Provide the [x, y] coordinate of the cell's center where the given text is located.  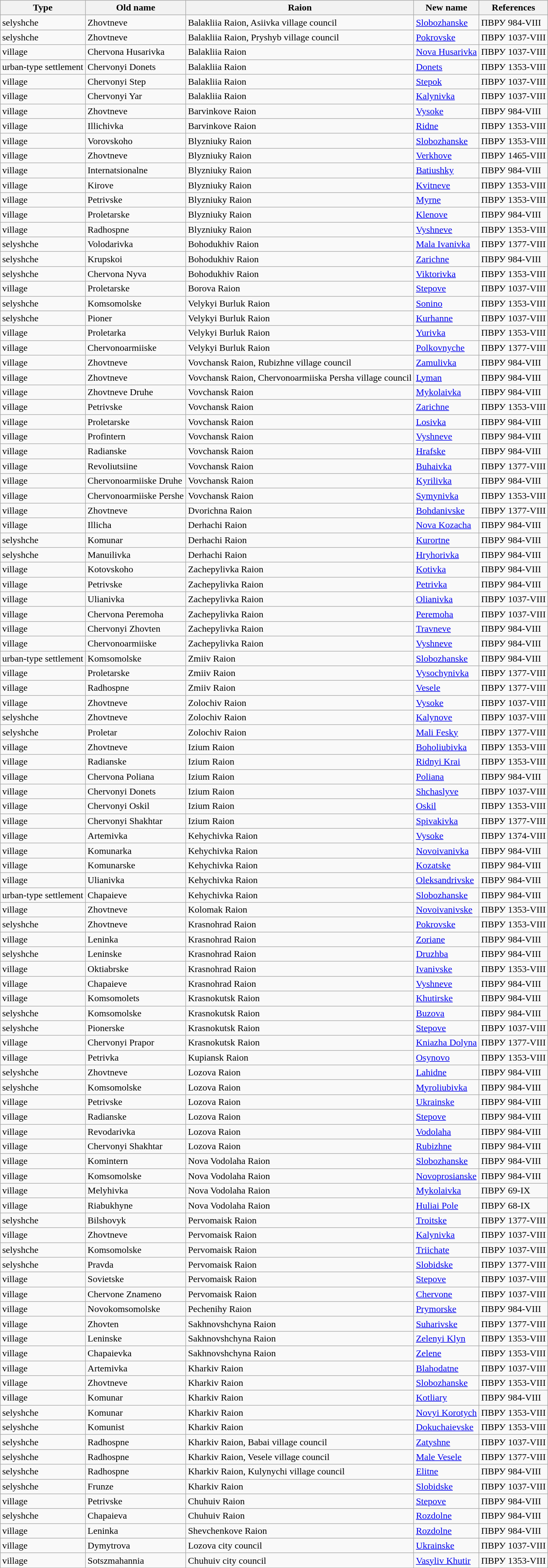
Viktorivka [447, 274]
Vovchansk Raion, Chervonoarmiiska Persha village council [300, 377]
Ridne [447, 126]
Manuilivka [136, 555]
Kyrilivka [447, 481]
Riabukhyne [136, 1206]
Chervona Poliana [136, 777]
Balakliia Raion, Asiivka village council [300, 23]
Sovietske [136, 1279]
Pechenihy Raion [300, 1309]
Dvorichna Raion [300, 510]
Myrne [447, 200]
Komunarske [136, 865]
Bohdanivske [447, 510]
Zhovtneve Druhe [136, 392]
Komunarka [136, 850]
Krupskoi [136, 259]
Bilshovyk [136, 1220]
Suharivske [447, 1324]
Male Vesele [447, 1457]
Chervonyi Zhovten [136, 629]
New name [447, 8]
Chervone Znameno [136, 1294]
Vorovskoho [136, 141]
Internatsionalne [136, 170]
Vysochynivka [447, 673]
Proletarka [136, 333]
Illicha [136, 525]
Kniazha Dolyna [447, 1043]
Kvitneve [447, 185]
Lyman [447, 377]
Peremoha [447, 614]
Dokuchaievske [447, 1427]
Novyi Korotych [447, 1413]
Kurortne [447, 540]
Buzova [447, 1013]
Shchaslyve [447, 791]
Kurhanne [447, 318]
Vovchansk Raion, Rubizhne village council [300, 362]
Huliai Pole [447, 1206]
Chervonyi Step [136, 82]
Chervone [447, 1294]
ПВРУ 69-IX [513, 1191]
Revoliutsiine [136, 466]
Kirove [136, 185]
Batiushky [447, 170]
Oskil [447, 806]
Kalynove [447, 718]
Chervonoarmiiske Druhe [136, 481]
ПВРУ 68-IX [513, 1206]
Nova Kozacha [447, 525]
Osynovo [447, 1058]
Chervonoarmiiske Pershe [136, 496]
Kotivka [447, 570]
Zelenyi Klyn [447, 1338]
Triichate [447, 1250]
Kolomak Raion [300, 910]
Komintern [136, 1161]
Oktiabrske [136, 969]
Chervonyi Prapor [136, 1043]
Khutirske [447, 998]
Oleksandrivske [447, 880]
Kharkiv Raion, Kulynychi village council [300, 1472]
Troitske [447, 1220]
Vesele [447, 688]
References [513, 8]
Zatyshne [447, 1442]
Novoivanivske [447, 910]
Komunist [136, 1427]
Balakliia Raion, Pryshyb village council [300, 37]
Hrafske [447, 451]
Pravda [136, 1265]
Novoprosianske [447, 1176]
ПВРУ 1374-VIII [513, 836]
Sonino [447, 303]
Vodolaha [447, 1132]
Melyhivka [136, 1191]
Klenove [447, 215]
Kotovskoho [136, 570]
Illichivka [136, 126]
Type [43, 8]
Pioner [136, 318]
Borova Raion [300, 289]
Rubizhne [447, 1146]
Vasyliv Khutir [447, 1560]
Chervona Nyva [136, 274]
Ivanivske [447, 969]
Olianivka [447, 599]
Spivakivka [447, 821]
Proletar [136, 732]
Druzhba [447, 954]
Elitne [447, 1472]
Verkhove [447, 155]
Nova Husarivka [447, 52]
Shevchenkove Raion [300, 1531]
Donets [447, 67]
Old name [136, 8]
Mali Fesky [447, 732]
Prymorske [447, 1309]
Frunze [136, 1486]
Zelene [447, 1353]
Novoivanivka [447, 850]
Chapaievka [136, 1353]
Komsomolets [136, 998]
Chapaieva [136, 1516]
Chervona Husarivka [136, 52]
Kharkiv Raion, Babai village council [300, 1442]
Pionerske [136, 1028]
Chuhuiv city council [300, 1560]
Polkovnyche [447, 348]
Zhovten [136, 1324]
Kupiansk Raion [300, 1058]
Dymytrova [136, 1545]
Profintern [136, 437]
Kozatske [447, 865]
Lozova city council [300, 1545]
Zoriane [447, 939]
Mala Ivanivka [447, 244]
Stepok [447, 82]
Myroliubivka [447, 1087]
ПВРУ 1465-VIII [513, 155]
Losivka [447, 422]
Sotszmahannia [136, 1560]
Buhaivka [447, 466]
Poliana [447, 777]
Volodarivka [136, 244]
Travneve [447, 629]
Lahidne [447, 1072]
Kharkiv Raion, Vesele village council [300, 1457]
Kotliary [447, 1398]
Raion [300, 8]
Revodarivka [136, 1132]
Chervonyi Yar [136, 96]
Blahodatne [447, 1368]
Chervonyi Oskil [136, 806]
Boholiubivka [447, 747]
Yurivka [447, 333]
Symynivka [447, 496]
Zamulivka [447, 362]
Chervona Peremoha [136, 614]
Hryhorivka [447, 555]
Ridnyi Krai [447, 762]
Novokomsomolske [136, 1309]
